Extract the (X, Y) coordinate from the center of the cell holding the provided text.  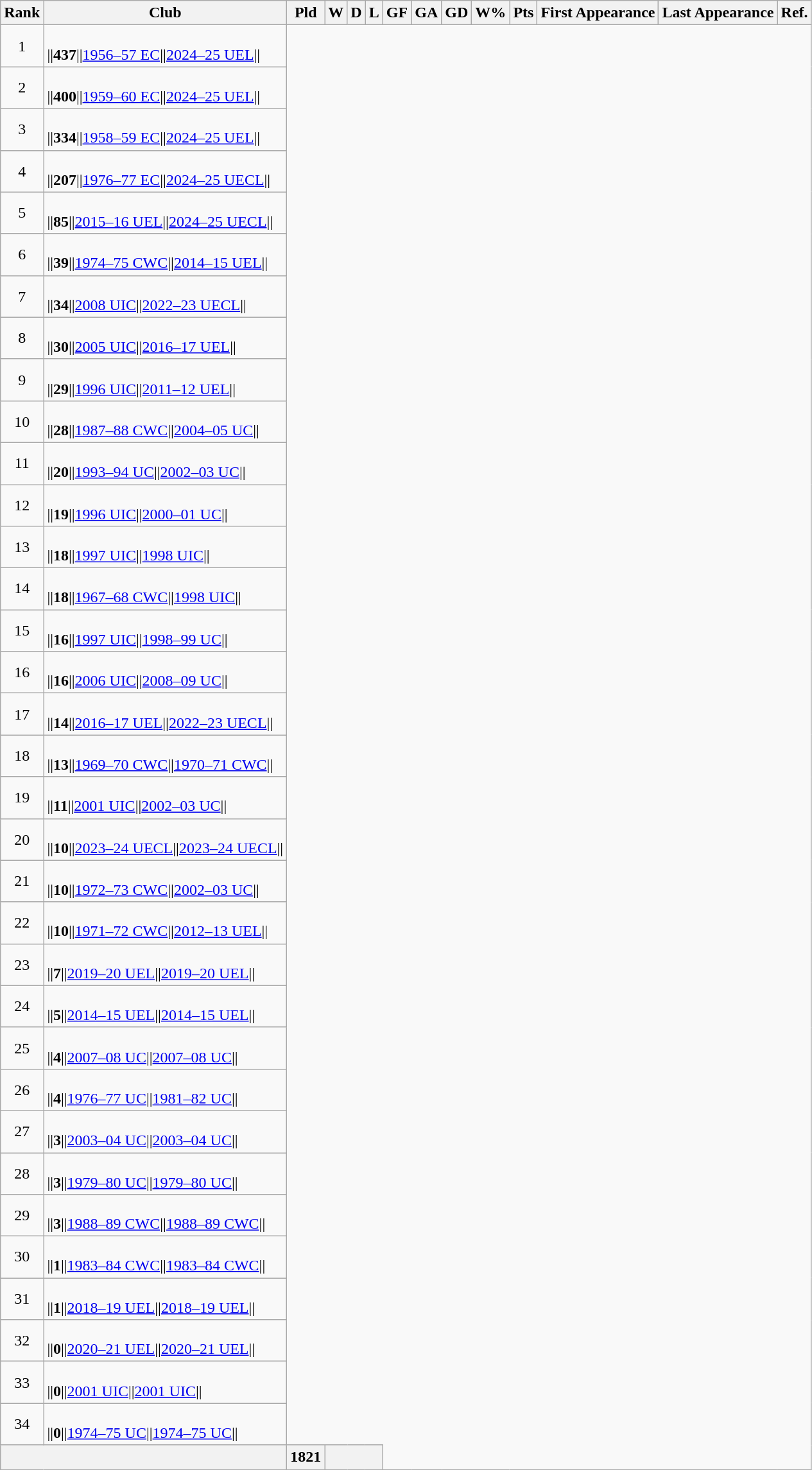
||16||2006 UIC||2008–09 UC|| (166, 673)
1821 (306, 1457)
||39||1974–75 CWC||2014–15 UEL|| (166, 254)
21 (22, 881)
Rank (22, 13)
3 (22, 130)
||400||1959–60 EC||2024–25 UEL|| (166, 87)
||85||2015–16 UEL||2024–25 UECL|| (166, 213)
||30||2005 UIC||2016–17 UEL|| (166, 338)
||10||1971–72 CWC||2012–13 UEL|| (166, 923)
||0||1974–75 UC||1974–75 UC|| (166, 1424)
30 (22, 1257)
14 (22, 589)
17 (22, 714)
||3||1988–89 CWC||1988–89 CWC|| (166, 1216)
4 (22, 171)
GF (397, 13)
1 (22, 46)
8 (22, 338)
Ref. (795, 13)
16 (22, 673)
||34||2008 UIC||2022–23 UECL|| (166, 297)
||10||1972–73 CWC||2002–03 UC|| (166, 881)
Pld (306, 13)
25 (22, 1048)
22 (22, 923)
11 (22, 463)
||3||2003–04 UC||2003–04 UC|| (166, 1131)
||18||1967–68 CWC||1998 UIC|| (166, 589)
||0||2001 UIC||2001 UIC|| (166, 1383)
||0||2020–21 UEL||2020–21 UEL|| (166, 1340)
18 (22, 756)
||16||1997 UIC||1998–99 UC|| (166, 630)
||19||1996 UIC||2000–01 UC|| (166, 505)
6 (22, 254)
24 (22, 1007)
Club (166, 13)
First Appearance (598, 13)
||13||1969–70 CWC||1970–71 CWC|| (166, 756)
9 (22, 380)
2 (22, 87)
31 (22, 1299)
15 (22, 630)
||1||1983–84 CWC||1983–84 CWC|| (166, 1257)
||437||1956–57 EC||2024–25 UEL|| (166, 46)
23 (22, 964)
L (374, 13)
||207||1976–77 EC||2024–25 UECL|| (166, 171)
W (336, 13)
5 (22, 213)
||14||2016–17 UEL||2022–23 UECL|| (166, 714)
||1||2018–19 UEL||2018–19 UEL|| (166, 1299)
D (356, 13)
||18||1997 UIC||1998 UIC|| (166, 547)
10 (22, 421)
20 (22, 840)
34 (22, 1424)
26 (22, 1090)
||3||1979–80 UC||1979–80 UC|| (166, 1173)
||29||1996 UIC||2011–12 UEL|| (166, 380)
13 (22, 547)
GA (426, 13)
W% (490, 13)
||7||2019–20 UEL||2019–20 UEL|| (166, 964)
Pts (524, 13)
7 (22, 297)
||5||2014–15 UEL||2014–15 UEL|| (166, 1007)
28 (22, 1173)
Last Appearance (718, 13)
12 (22, 505)
||10||2023–24 UECL||2023–24 UECL|| (166, 840)
GD (457, 13)
||4||2007–08 UC||2007–08 UC|| (166, 1048)
||334||1958–59 EC||2024–25 UEL|| (166, 130)
33 (22, 1383)
||4||1976–77 UC||1981–82 UC|| (166, 1090)
29 (22, 1216)
19 (22, 797)
||28||1987–88 CWC||2004–05 UC|| (166, 421)
||20||1993–94 UC||2002–03 UC|| (166, 463)
27 (22, 1131)
32 (22, 1340)
||11||2001 UIC||2002–03 UC|| (166, 797)
